Scan for the cell matching the given text and deliver its (X, Y) coordinate at center. 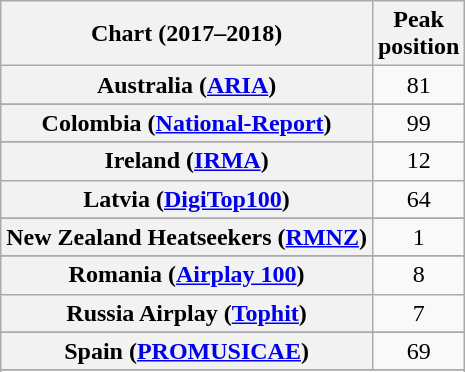
Latvia (DigiTop100) (187, 199)
Ireland (IRMA) (187, 161)
Spain (PROMUSICAE) (187, 351)
12 (418, 161)
Romania (Airplay 100) (187, 275)
7 (418, 313)
8 (418, 275)
64 (418, 199)
99 (418, 123)
New Zealand Heatseekers (RMNZ) (187, 237)
Chart (2017–2018) (187, 34)
69 (418, 351)
Peakposition (418, 34)
81 (418, 85)
Australia (ARIA) (187, 85)
Colombia (National-Report) (187, 123)
1 (418, 237)
Russia Airplay (Tophit) (187, 313)
